Output the [x, y] coordinate of the center of the cell containing the given text.  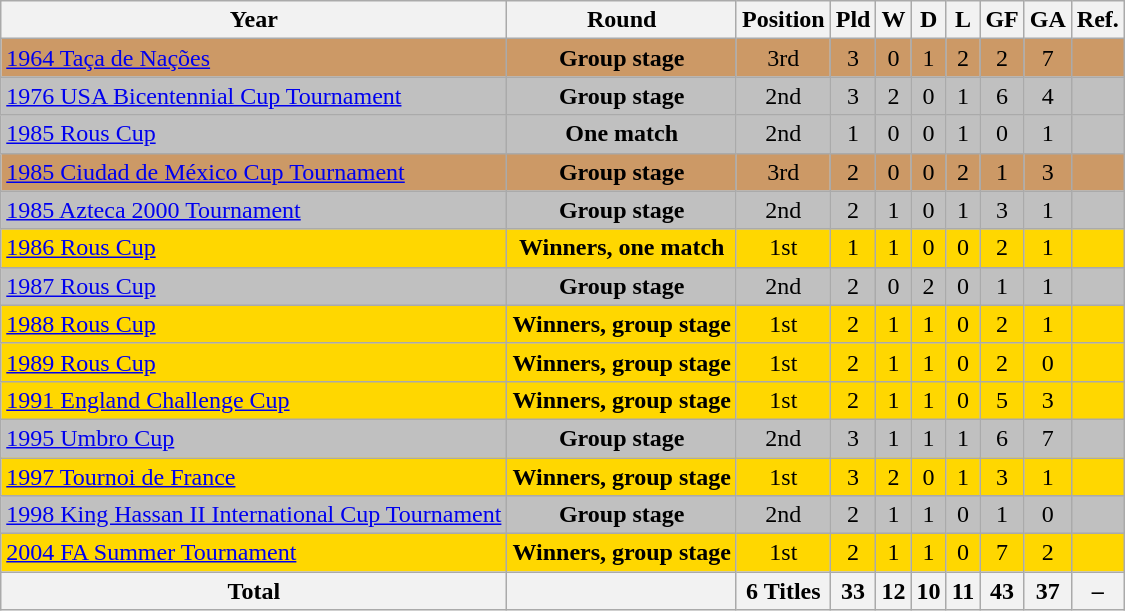
1988 Rous Cup [254, 324]
10 [928, 591]
1997 Tournoi de France [254, 477]
1964 Taça de Nações [254, 58]
Total [254, 591]
One match [622, 134]
11 [963, 591]
1991 England Challenge Cup [254, 400]
GF [1002, 20]
W [894, 20]
12 [894, 591]
5 [1002, 400]
1989 Rous Cup [254, 362]
1976 USA Bicentennial Cup Tournament [254, 96]
L [963, 20]
GA [1048, 20]
D [928, 20]
1986 Rous Cup [254, 248]
Position [783, 20]
2004 FA Summer Tournament [254, 553]
1987 Rous Cup [254, 286]
33 [853, 591]
1985 Azteca 2000 Tournament [254, 210]
Ref. [1098, 20]
6 Titles [783, 591]
– [1098, 591]
37 [1048, 591]
Winners, one match [622, 248]
Year [254, 20]
4 [1048, 96]
Round [622, 20]
1998 King Hassan II International Cup Tournament [254, 515]
1995 Umbro Cup [254, 438]
43 [1002, 591]
1985 Ciudad de México Cup Tournament [254, 172]
Pld [853, 20]
1985 Rous Cup [254, 134]
